Provide the (X, Y) coordinate of the cell's center where the given text is located.  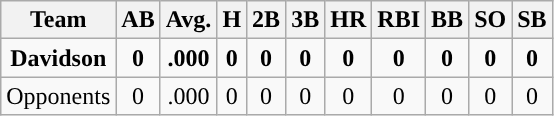
Davidson (58, 58)
RBI (399, 20)
SB (532, 20)
BB (448, 20)
Avg. (188, 20)
H (232, 20)
SO (490, 20)
3B (306, 20)
AB (138, 20)
2B (266, 20)
HR (348, 20)
Team (58, 20)
Opponents (58, 96)
